From the cell containing the given text, extract its center point as [x, y] coordinate. 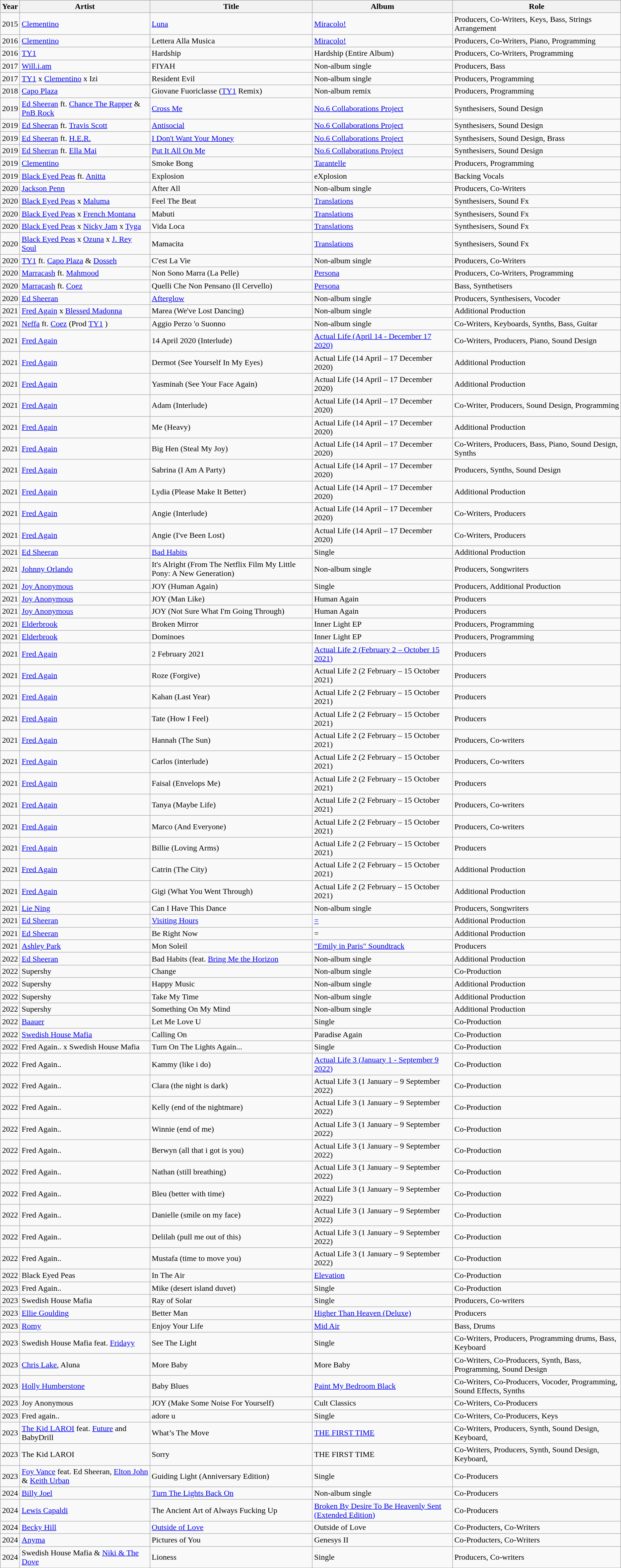
Producers, Additional Production [537, 586]
Happy Music [231, 984]
Non Sono Marra (La Pelle) [231, 273]
Marco (And Everyone) [231, 826]
Mamacita [231, 243]
Co-Writers, Producers, Piano, Sound Design [537, 341]
Ed Sheeran ft. H.E.R. [85, 138]
Pictures of You [231, 1540]
Bad Habits [231, 552]
Co-Writers, Producers, Bass, Piano, Sound Design, Synths [537, 449]
Enjoy Your Life [231, 1326]
eXplosion [383, 176]
Billie (Loving Arms) [231, 848]
Bass, Drums [537, 1326]
Co-Writers, Co-Producers, Vocoder, Programming, Sound Effects, Synths [537, 1386]
2 February 2021 [231, 654]
Bass, Synthetisers [537, 286]
"Emily in Paris" Soundtrack [383, 946]
Be Right Now [231, 933]
Fred again.. [85, 1416]
Becky Hill [85, 1527]
Vida Loca [231, 226]
Broken Mirror [231, 624]
Turn The Lights Back On [231, 1493]
Producers, Synths, Sound Design [537, 470]
Actual Life 3 (January 1 - September 9 2022) [383, 1064]
Non-album remix [383, 91]
Kelly (end of the nightmare) [231, 1107]
Cult Classics [383, 1403]
Will.i.am [85, 66]
Gigi (What You Went Through) [231, 891]
Hannah (The Sun) [231, 740]
Neffa ft. Coez (Prod TY1 ) [85, 324]
Mid Air [383, 1326]
Black Eyed Peas ft. Anitta [85, 176]
Mustafa (time to move you) [231, 1258]
Carlos (interlude) [231, 762]
Feel The Beat [231, 201]
It's Alright (From The Netflix Film My Little Pony: A New Generation) [231, 569]
Foy Vance feat. Ed Sheeran, Elton John & Keith Urban [85, 1476]
Swedish House Mafia & Niki & The Dove [85, 1557]
Bleu (better with time) [231, 1194]
Ray of Solar [231, 1301]
Hardship [231, 53]
Lioness [231, 1557]
TY1 ft. Capo Plaza & Dosseh [85, 261]
Antisocial [231, 125]
Lie Ning [85, 908]
Kahan (Last Year) [231, 697]
Album [383, 7]
Put It All On Me [231, 151]
Better Man [231, 1313]
Ed Sheeran ft. Ella Mai [85, 151]
Marracash ft. Mahmood [85, 273]
Producers, Co-Writers, Piano, Programming [537, 41]
Dominoes [231, 637]
Something On My Mind [231, 1009]
FIYAH [231, 66]
TY1 x Clementino x Izi [85, 79]
2018 [10, 91]
Mon Soleil [231, 946]
Yasminah (See Your Face Again) [231, 384]
Angie (Interlude) [231, 513]
Explosion [231, 176]
JOY (Make Some Noise For Yourself) [231, 1403]
Co-Writers, Producers, Programming drums, Bass, Keyboard [537, 1343]
Role [537, 7]
Actual Life (April 14 - December 17 2020) [383, 341]
Producers, Synthesisers, Vocoder [537, 298]
Cross Me [231, 108]
Year [10, 7]
Genesys II [383, 1540]
TY1 [85, 53]
Producers, Bass [537, 66]
Mike (desert island duvet) [231, 1288]
Billy Joel [85, 1493]
Co-Writers, Co-Producers, Keys [537, 1416]
JOY (Man Like) [231, 599]
Marracash ft. Coez [85, 286]
Kammy (like i do) [231, 1064]
Jackson Penn [85, 189]
Bad Habits (feat. Bring Me the Horizon [231, 959]
Baby Blues [231, 1386]
Tanya (Maybe Life) [231, 805]
Black Eyed Peas x Ozuna x J. Rey Soul [85, 243]
Fred Again x Blessed Madonna [85, 311]
Adam (Interlude) [231, 405]
I Don't Want Your Money [231, 138]
Co-Writer, Producers, Sound Design, Programming [537, 405]
See The Light [231, 1343]
Faisal (Envelops Me) [231, 783]
Sabrina (I Am A Party) [231, 470]
Turn On The Lights Again... [231, 1047]
Dermot (See Yourself In My Eyes) [231, 362]
Capo Plaza [85, 91]
Baauer [85, 1022]
Me (Heavy) [231, 427]
Paint My Bedroom Black [383, 1386]
14 April 2020 (Interlude) [231, 341]
adore u [231, 1416]
Winnie (end of me) [231, 1129]
Sorry [231, 1454]
Change [231, 971]
Johnny Orlando [85, 569]
Resident Evil [231, 79]
Ed Sheeran ft. Travis Scott [85, 125]
Catrin (The City) [231, 869]
Smoke Bong [231, 163]
Co-Writers, Co-Producers [537, 1403]
Elevation [383, 1275]
The Ancient Art of Always Fucking Up [231, 1510]
After All [231, 189]
Lewis Capaldi [85, 1510]
Afterglow [231, 298]
Let Me Love U [231, 1022]
JOY (Human Again) [231, 586]
Actual Life 2 (February 2 – October 15 2021) [383, 654]
Roze (Forgive) [231, 675]
Calling On [231, 1035]
Visiting Hours [231, 921]
Luna [231, 24]
Co-Writers, Keyboards, Synths, Bass, Guitar [537, 324]
Giovane Fuoriclasse (TY1 Remix) [231, 91]
Lettera Alla Musica [231, 41]
Synthesisers, Sound Design, Brass [537, 138]
Anyma [85, 1540]
Romy [85, 1326]
Chris Lake, Aluna [85, 1365]
Black Eyed Peas x French Montana [85, 214]
The Kid LAROI feat. Future and BabyDrill [85, 1433]
The Kid LAROI [85, 1454]
JOY (Not Sure What I'm Going Through) [231, 611]
2015 [10, 24]
Fred Again.. x Swedish House Mafia [85, 1047]
Paradise Again [383, 1035]
Quelli Che Non Pensano (Il Cervello) [231, 286]
Mabuti [231, 214]
Artist [85, 7]
Holly Humberstone [85, 1386]
Angie (I've Been Lost) [231, 535]
Swedish House Mafia feat. Fridayy [85, 1343]
Ed Sheeran ft. Chance The Rapper & PnB Rock [85, 108]
Delilah (pull me out of this) [231, 1237]
Clara (the night is dark) [231, 1086]
What’s The Move [231, 1433]
C'est La Vie [231, 261]
Hardship (Entire Album) [383, 53]
Berwyn (all that i got is you) [231, 1151]
Backing Vocals [537, 176]
Black Eyed Peas [85, 1275]
Big Hen (Steal My Joy) [231, 449]
Ellie Goulding [85, 1313]
Danielle (smile on my face) [231, 1215]
Can I Have This Dance [231, 908]
Title [231, 7]
Aggio Perzo 'o Suonno [231, 324]
Black Eyed Peas x Nicky Jam x Tyga [85, 226]
Lydia (Please Make It Better) [231, 492]
Producers, Co-Writers, Keys, Bass, Strings Arrangement [537, 24]
Take My Time [231, 996]
In The Air [231, 1275]
Tarantelle [383, 163]
Guiding Light (Anniversary Edition) [231, 1476]
Broken By Desire To Be Heavenly Sent (Extended Edition) [383, 1510]
Higher Than Heaven (Deluxe) [383, 1313]
Marea (We've Lost Dancing) [231, 311]
Tate (How I Feel) [231, 718]
Ashley Park [85, 946]
Nathan (still breathing) [231, 1172]
Co-Writers, Co-Producers, Synth, Bass, Programming, Sound Design [537, 1365]
Black Eyed Peas x Maluma [85, 201]
